Capture the cell that displays the provided text and extract its (x, y) central coordinate. 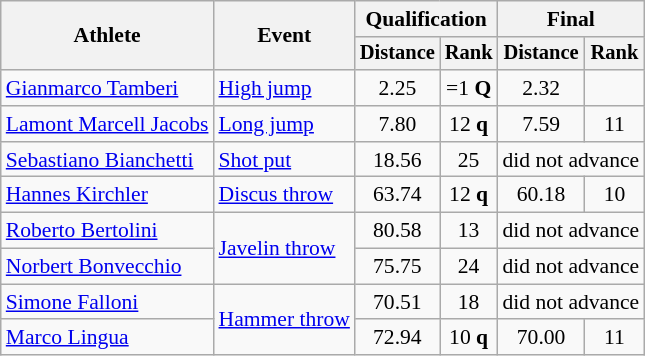
Long jump (284, 124)
Norbert Bonvecchio (108, 267)
80.58 (398, 231)
=1 Q (469, 88)
10 (614, 195)
72.94 (398, 338)
Lamont Marcell Jacobs (108, 124)
Marco Lingua (108, 338)
Event (284, 36)
2.32 (540, 88)
Hammer throw (284, 320)
18 (469, 302)
13 (469, 231)
18.56 (398, 160)
Sebastiano Bianchetti (108, 160)
70.51 (398, 302)
Hannes Kirchler (108, 195)
Discus throw (284, 195)
70.00 (540, 338)
60.18 (540, 195)
Simone Falloni (108, 302)
24 (469, 267)
7.59 (540, 124)
Javelin throw (284, 248)
Shot put (284, 160)
10 q (469, 338)
75.75 (398, 267)
Athlete (108, 36)
Qualification (426, 19)
High jump (284, 88)
Gianmarco Tamberi (108, 88)
Final (570, 19)
63.74 (398, 195)
2.25 (398, 88)
7.80 (398, 124)
Roberto Bertolini (108, 231)
25 (469, 160)
